Output the (x, y) coordinate of the center of the cell containing the given text.  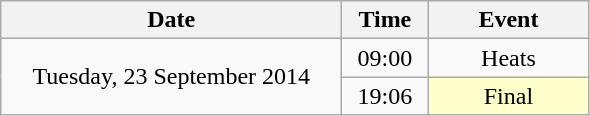
Time (385, 20)
09:00 (385, 58)
Final (508, 96)
Heats (508, 58)
Tuesday, 23 September 2014 (172, 77)
Event (508, 20)
19:06 (385, 96)
Date (172, 20)
